For the text-containing cell, return its midpoint in (X, Y) coordinate format. 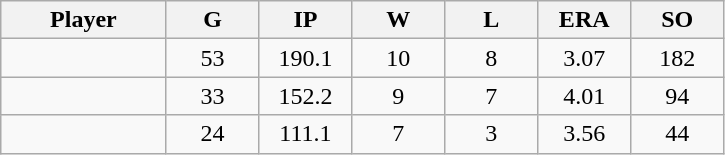
3.56 (584, 134)
3.07 (584, 58)
33 (212, 96)
8 (492, 58)
182 (678, 58)
SO (678, 20)
111.1 (306, 134)
IP (306, 20)
190.1 (306, 58)
ERA (584, 20)
44 (678, 134)
9 (398, 96)
Player (84, 20)
G (212, 20)
53 (212, 58)
4.01 (584, 96)
L (492, 20)
10 (398, 58)
94 (678, 96)
3 (492, 134)
152.2 (306, 96)
24 (212, 134)
W (398, 20)
